Capture the cell that displays the provided text and extract its [X, Y] central coordinate. 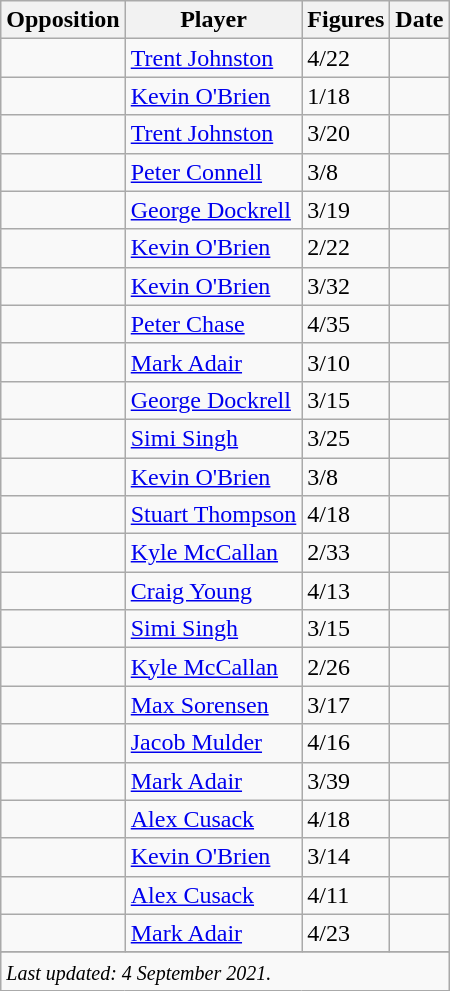
3/19 [346, 210]
Peter Connell [214, 172]
3/39 [346, 781]
Max Sorensen [214, 705]
4/22 [346, 58]
Stuart Thompson [214, 515]
3/32 [346, 286]
3/20 [346, 134]
3/14 [346, 857]
Player [214, 20]
Last updated: 4 September 2021. [225, 971]
3/17 [346, 705]
4/13 [346, 591]
3/25 [346, 438]
4/16 [346, 743]
Peter Chase [214, 324]
1/18 [346, 96]
3/10 [346, 362]
4/35 [346, 324]
2/26 [346, 667]
4/11 [346, 895]
Figures [346, 20]
Craig Young [214, 591]
2/22 [346, 248]
2/33 [346, 553]
Jacob Mulder [214, 743]
Opposition [63, 20]
Date [420, 20]
4/23 [346, 933]
